Pinpoint the cell where the given text exists, returning its (x, y) midpoint coordinate. 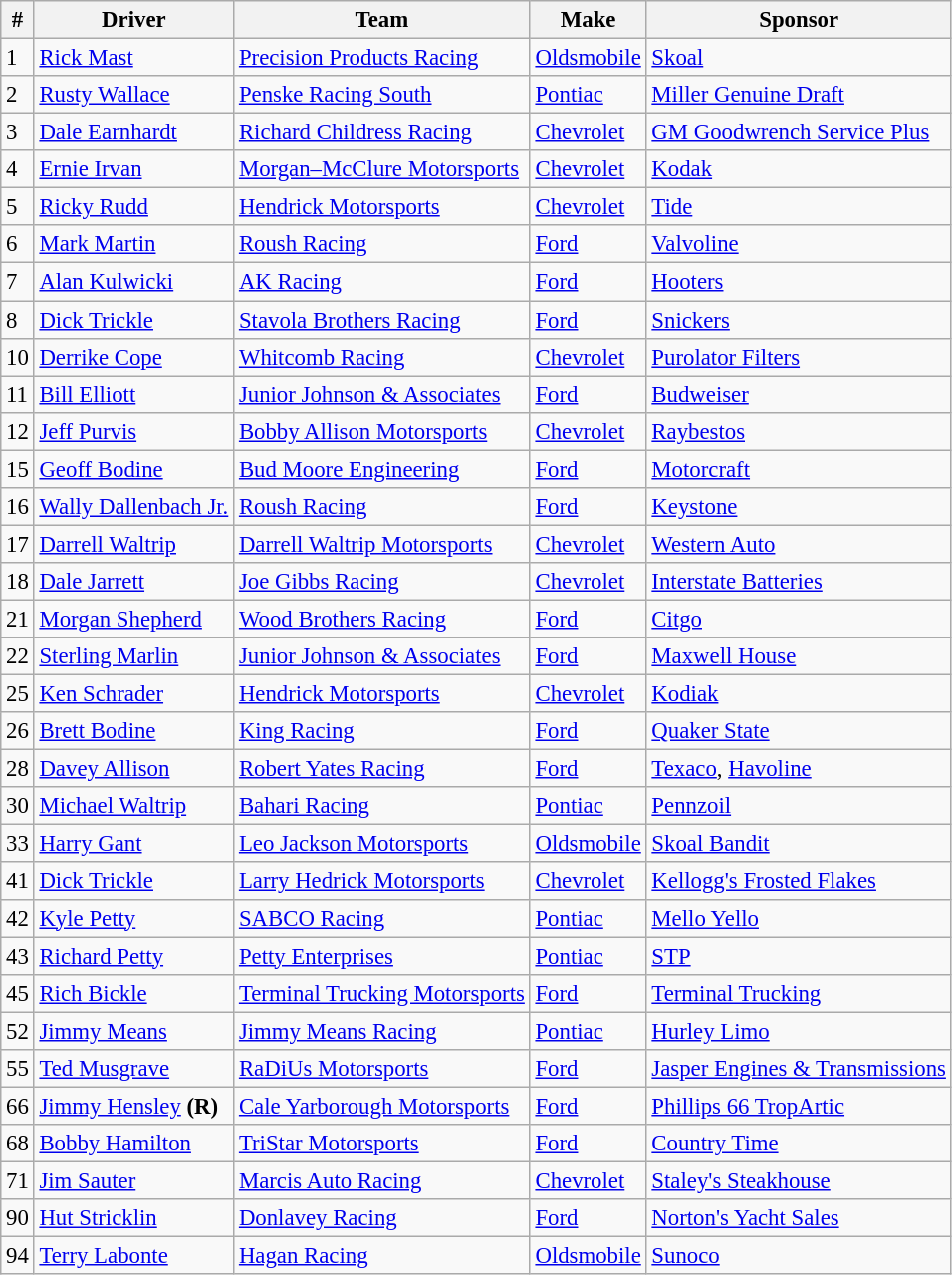
55 (18, 1069)
18 (18, 582)
Skoal (799, 58)
Rick Mast (133, 58)
Kellogg's Frosted Flakes (799, 882)
11 (18, 394)
Dale Jarrett (133, 582)
52 (18, 1031)
22 (18, 656)
Skoal Bandit (799, 844)
Hooters (799, 282)
Jimmy Means Racing (382, 1031)
Alan Kulwicki (133, 282)
Richard Petty (133, 956)
Hurley Limo (799, 1031)
Pennzoil (799, 806)
Western Auto (799, 544)
17 (18, 544)
Darrell Waltrip (133, 544)
5 (18, 207)
7 (18, 282)
Wally Dallenbach Jr. (133, 507)
Country Time (799, 1144)
Sponsor (799, 20)
Harry Gant (133, 844)
42 (18, 918)
Valvoline (799, 244)
Rich Bickle (133, 993)
1 (18, 58)
15 (18, 469)
Make (588, 20)
Jimmy Hensley (R) (133, 1106)
4 (18, 169)
Jeff Purvis (133, 431)
Kyle Petty (133, 918)
Darrell Waltrip Motorsports (382, 544)
Richard Childress Racing (382, 132)
Leo Jackson Motorsports (382, 844)
16 (18, 507)
Terminal Trucking (799, 993)
King Racing (382, 731)
10 (18, 357)
Team (382, 20)
Jasper Engines & Transmissions (799, 1069)
Penske Racing South (382, 95)
Brett Bodine (133, 731)
Jimmy Means (133, 1031)
41 (18, 882)
Terry Labonte (133, 1256)
Keystone (799, 507)
Larry Hedrick Motorsports (382, 882)
Derrike Cope (133, 357)
28 (18, 769)
Staley's Steakhouse (799, 1180)
Ted Musgrave (133, 1069)
TriStar Motorsports (382, 1144)
12 (18, 431)
Morgan Shepherd (133, 619)
2 (18, 95)
21 (18, 619)
Snickers (799, 320)
Driver (133, 20)
Davey Allison (133, 769)
43 (18, 956)
71 (18, 1180)
Ricky Rudd (133, 207)
Cale Yarborough Motorsports (382, 1106)
Raybestos (799, 431)
90 (18, 1218)
Michael Waltrip (133, 806)
3 (18, 132)
25 (18, 694)
Texaco, Havoline (799, 769)
45 (18, 993)
Bud Moore Engineering (382, 469)
AK Racing (382, 282)
Norton's Yacht Sales (799, 1218)
Donlavey Racing (382, 1218)
Budweiser (799, 394)
Morgan–McClure Motorsports (382, 169)
Motorcraft (799, 469)
Mello Yello (799, 918)
66 (18, 1106)
RaDiUs Motorsports (382, 1069)
Ernie Irvan (133, 169)
30 (18, 806)
Dale Earnhardt (133, 132)
Jim Sauter (133, 1180)
Tide (799, 207)
Marcis Auto Racing (382, 1180)
Sunoco (799, 1256)
Joe Gibbs Racing (382, 582)
STP (799, 956)
Citgo (799, 619)
Bahari Racing (382, 806)
Geoff Bodine (133, 469)
# (18, 20)
Stavola Brothers Racing (382, 320)
Precision Products Racing (382, 58)
Wood Brothers Racing (382, 619)
Whitcomb Racing (382, 357)
Phillips 66 TropArtic (799, 1106)
GM Goodwrench Service Plus (799, 132)
8 (18, 320)
Bill Elliott (133, 394)
33 (18, 844)
68 (18, 1144)
Hagan Racing (382, 1256)
Ken Schrader (133, 694)
Kodiak (799, 694)
Miller Genuine Draft (799, 95)
Quaker State (799, 731)
Sterling Marlin (133, 656)
Robert Yates Racing (382, 769)
26 (18, 731)
Purolator Filters (799, 357)
6 (18, 244)
Bobby Hamilton (133, 1144)
Terminal Trucking Motorsports (382, 993)
Hut Stricklin (133, 1218)
Petty Enterprises (382, 956)
94 (18, 1256)
SABCO Racing (382, 918)
Rusty Wallace (133, 95)
Kodak (799, 169)
Interstate Batteries (799, 582)
Maxwell House (799, 656)
Mark Martin (133, 244)
Bobby Allison Motorsports (382, 431)
